Provide the (x, y) coordinate of the cell's center where the given text is located.  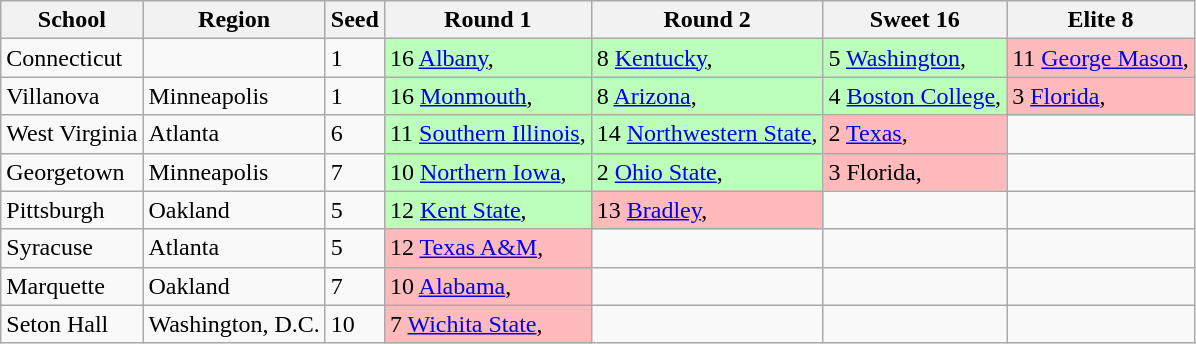
11 Southern Illinois, (488, 134)
Seed (354, 20)
10 (354, 324)
Seton Hall (72, 324)
8 Arizona, (707, 96)
Villanova (72, 96)
7 Wichita State, (488, 324)
Georgetown (72, 172)
4 Boston College, (915, 96)
14 Northwestern State, (707, 134)
16 Monmouth, (488, 96)
5 Washington, (915, 58)
Pittsburgh (72, 210)
Connecticut (72, 58)
Elite 8 (1101, 20)
Washington, D.C. (234, 324)
12 Texas A&M, (488, 248)
School (72, 20)
West Virginia (72, 134)
6 (354, 134)
2 Texas, (915, 134)
13 Bradley, (707, 210)
11 George Mason, (1101, 58)
10 Northern Iowa, (488, 172)
Sweet 16 (915, 20)
Marquette (72, 286)
8 Kentucky, (707, 58)
Round 1 (488, 20)
Round 2 (707, 20)
Region (234, 20)
12 Kent State, (488, 210)
10 Alabama, (488, 286)
2 Ohio State, (707, 172)
16 Albany, (488, 58)
Syracuse (72, 248)
